Detect which cell encompasses the target text, then output its [X, Y] center coordinate. 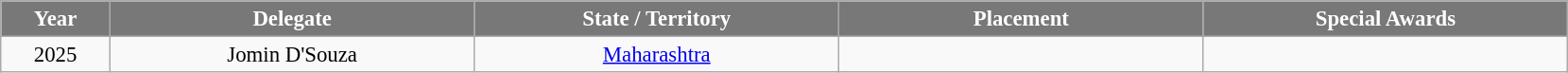
Jomin D'Souza [292, 55]
Delegate [292, 19]
2025 [56, 55]
Special Awards [1386, 19]
State / Territory [657, 19]
Placement [1022, 19]
Maharashtra [657, 55]
Year [56, 19]
